Pinpoint the cell where the given text exists, returning its [x, y] midpoint coordinate. 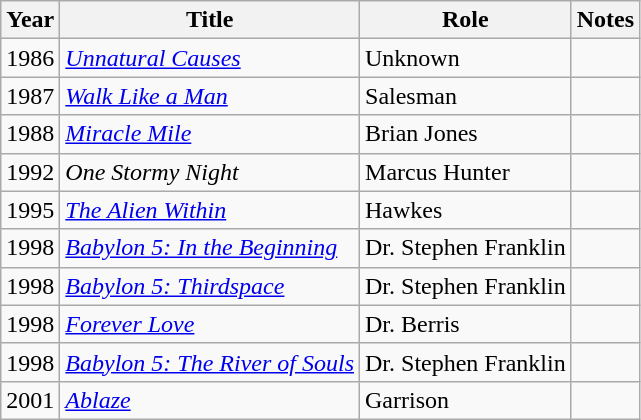
Notes [605, 20]
1987 [30, 96]
Title [210, 20]
Dr. Berris [466, 324]
Role [466, 20]
Walk Like a Man [210, 96]
Year [30, 20]
Unknown [466, 58]
Forever Love [210, 324]
Babylon 5: In the Beginning [210, 248]
1995 [30, 210]
One Stormy Night [210, 172]
Babylon 5: The River of Souls [210, 362]
Babylon 5: Thirdspace [210, 286]
2001 [30, 400]
Salesman [466, 96]
1992 [30, 172]
Ablaze [210, 400]
1986 [30, 58]
The Alien Within [210, 210]
Garrison [466, 400]
Unnatural Causes [210, 58]
Brian Jones [466, 134]
1988 [30, 134]
Marcus Hunter [466, 172]
Hawkes [466, 210]
Miracle Mile [210, 134]
